Extract the [x, y] coordinate from the center of the cell holding the provided text.  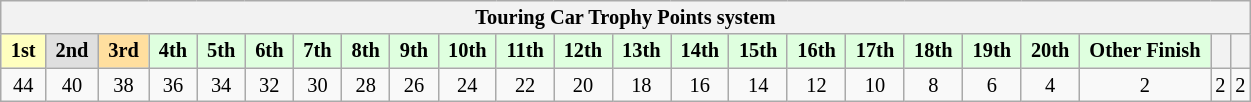
8th [366, 51]
40 [72, 85]
Other Finish [1144, 51]
16 [700, 85]
3rd [123, 51]
12th [583, 51]
28 [366, 85]
9th [414, 51]
18th [933, 51]
10th [467, 51]
4 [1050, 85]
32 [269, 85]
19th [992, 51]
12 [816, 85]
38 [123, 85]
Touring Car Trophy Points system [626, 17]
44 [24, 85]
6 [992, 85]
10 [875, 85]
13th [641, 51]
8 [933, 85]
4th [173, 51]
16th [816, 51]
5th [221, 51]
30 [317, 85]
2nd [72, 51]
6th [269, 51]
7th [317, 51]
11th [524, 51]
20th [1050, 51]
34 [221, 85]
20 [583, 85]
1st [24, 51]
14 [758, 85]
14th [700, 51]
24 [467, 85]
22 [524, 85]
17th [875, 51]
18 [641, 85]
36 [173, 85]
15th [758, 51]
26 [414, 85]
